Search for the cell housing the specified text and yield its (X, Y) center coordinate. 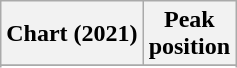
Peakposition (189, 34)
Chart (2021) (72, 34)
